Extract the [x, y] coordinate from the center of the cell holding the provided text.  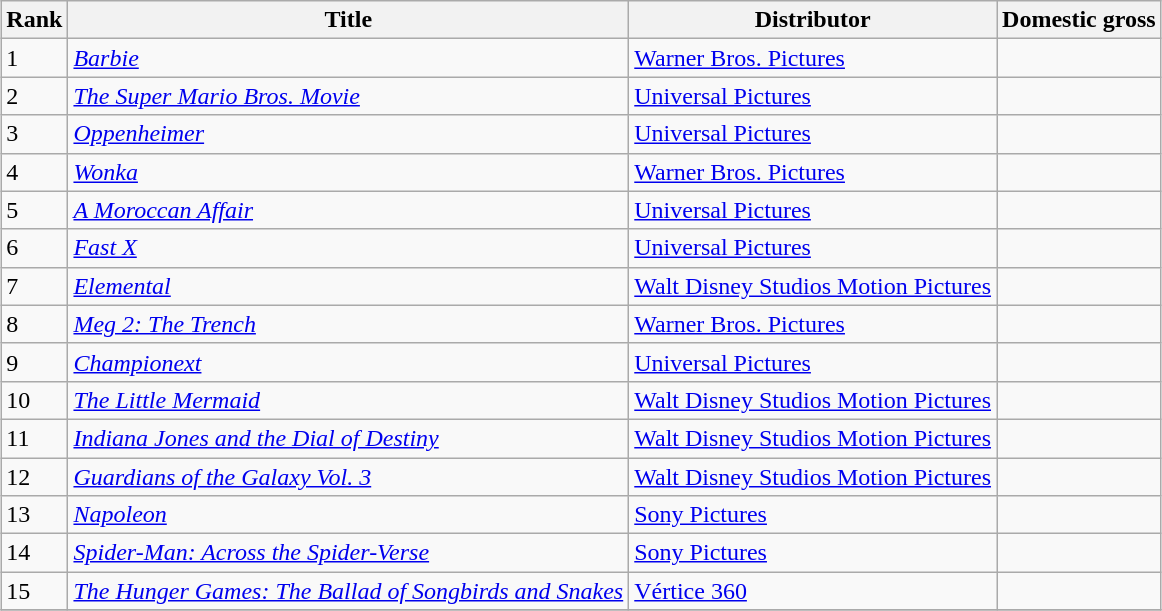
2 [34, 96]
6 [34, 248]
The Super Mario Bros. Movie [348, 96]
15 [34, 591]
Napoleon [348, 515]
Spider-Man: Across the Spider-Verse [348, 553]
10 [34, 400]
4 [34, 172]
11 [34, 438]
Rank [34, 20]
Title [348, 20]
Indiana Jones and the Dial of Destiny [348, 438]
3 [34, 134]
A Moroccan Affair [348, 210]
Fast X [348, 248]
The Hunger Games: The Ballad of Songbirds and Snakes [348, 591]
Oppenheimer [348, 134]
Championext [348, 362]
7 [34, 286]
Vértice 360 [813, 591]
Distributor [813, 20]
Elemental [348, 286]
12 [34, 477]
1 [34, 58]
9 [34, 362]
The Little Mermaid [348, 400]
8 [34, 324]
Wonka [348, 172]
14 [34, 553]
13 [34, 515]
5 [34, 210]
Meg 2: The Trench [348, 324]
Guardians of the Galaxy Vol. 3 [348, 477]
Domestic gross [1080, 20]
Barbie [348, 58]
